For the text-containing cell, return its midpoint in [x, y] coordinate format. 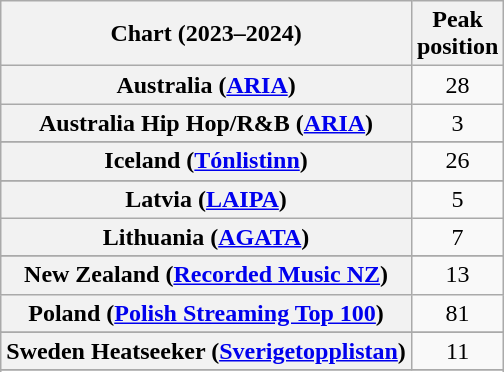
11 [457, 351]
Australia (ARIA) [206, 85]
26 [457, 161]
Australia Hip Hop/R&B (ARIA) [206, 123]
Chart (2023–2024) [206, 34]
Iceland (Tónlistinn) [206, 161]
81 [457, 313]
Poland (Polish Streaming Top 100) [206, 313]
Latvia (LAIPA) [206, 199]
5 [457, 199]
Sweden Heatseeker (Sverigetopplistan) [206, 351]
28 [457, 85]
13 [457, 275]
New Zealand (Recorded Music NZ) [206, 275]
7 [457, 237]
Lithuania (AGATA) [206, 237]
3 [457, 123]
Peak position [457, 34]
